Find where the given text appears and provide that cell's center as [X, Y] coordinate. 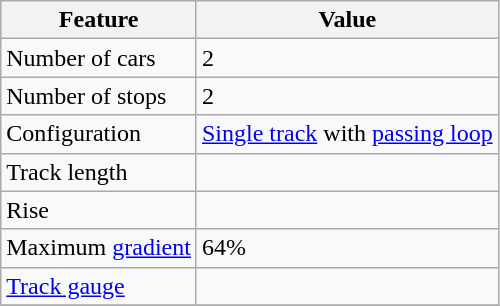
Track gauge [99, 286]
Maximum gradient [99, 248]
Track length [99, 172]
Number of cars [99, 58]
Single track with passing loop [347, 134]
Feature [99, 20]
Value [347, 20]
Rise [99, 210]
64% [347, 248]
Configuration [99, 134]
Number of stops [99, 96]
